Return (X, Y) of the center of cell containing provided text 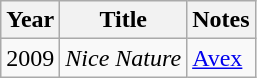
Year (30, 20)
2009 (30, 58)
Notes (221, 20)
Title (124, 20)
Nice Nature (124, 58)
Avex (221, 58)
